Extract the [X, Y] coordinate from the center of the cell holding the provided text.  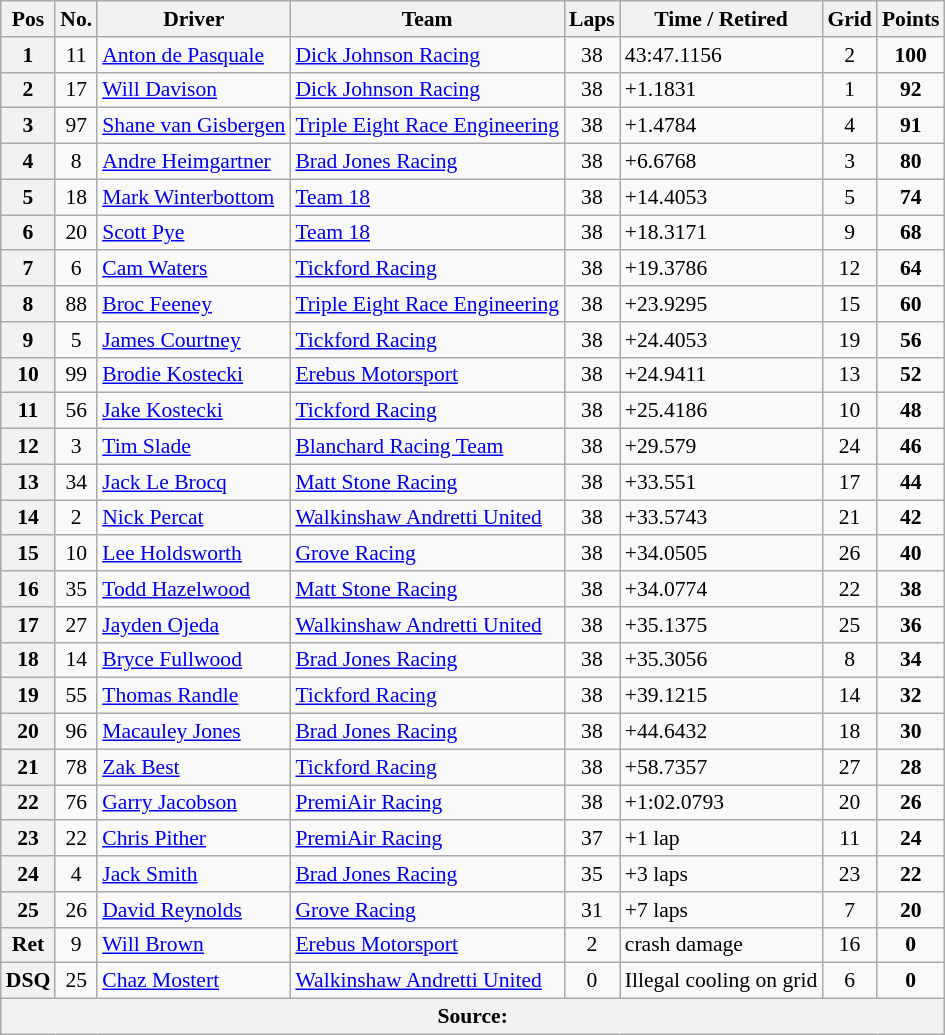
64 [911, 269]
Anton de Pasquale [194, 55]
37 [592, 839]
Broc Feeney [194, 304]
Garry Jacobson [194, 803]
+33.551 [722, 482]
31 [592, 910]
44 [911, 482]
+35.3056 [722, 660]
Driver [194, 19]
Jack Le Brocq [194, 482]
28 [911, 767]
60 [911, 304]
40 [911, 554]
Blanchard Racing Team [427, 447]
36 [911, 625]
Jack Smith [194, 874]
Pos [28, 19]
Jake Kostecki [194, 411]
+44.6432 [722, 732]
Team [427, 19]
55 [76, 696]
Time / Retired [722, 19]
Jayden Ojeda [194, 625]
+25.4186 [722, 411]
David Reynolds [194, 910]
Chris Pither [194, 839]
42 [911, 518]
+14.4053 [722, 197]
+6.6768 [722, 162]
Points [911, 19]
Tim Slade [194, 447]
78 [76, 767]
100 [911, 55]
+18.3171 [722, 233]
+58.7357 [722, 767]
43:47.1156 [722, 55]
74 [911, 197]
+1.4784 [722, 126]
Laps [592, 19]
Illegal cooling on grid [722, 981]
+7 laps [722, 910]
76 [76, 803]
James Courtney [194, 340]
68 [911, 233]
99 [76, 375]
crash damage [722, 945]
Lee Holdsworth [194, 554]
Chaz Mostert [194, 981]
+29.579 [722, 447]
Thomas Randle [194, 696]
+3 laps [722, 874]
97 [76, 126]
30 [911, 732]
Ret [28, 945]
96 [76, 732]
Bryce Fullwood [194, 660]
80 [911, 162]
91 [911, 126]
DSQ [28, 981]
Brodie Kostecki [194, 375]
+24.4053 [722, 340]
Cam Waters [194, 269]
+19.3786 [722, 269]
Andre Heimgartner [194, 162]
52 [911, 375]
Zak Best [194, 767]
+35.1375 [722, 625]
88 [76, 304]
32 [911, 696]
+34.0505 [722, 554]
92 [911, 90]
+39.1215 [722, 696]
Will Brown [194, 945]
Nick Percat [194, 518]
+1:02.0793 [722, 803]
48 [911, 411]
Grid [850, 19]
+1 lap [722, 839]
+24.9411 [722, 375]
+33.5743 [722, 518]
+34.0774 [722, 589]
Source: [473, 1017]
Will Davison [194, 90]
Macauley Jones [194, 732]
+23.9295 [722, 304]
Todd Hazelwood [194, 589]
Shane van Gisbergen [194, 126]
Scott Pye [194, 233]
46 [911, 447]
No. [76, 19]
+1.1831 [722, 90]
Mark Winterbottom [194, 197]
